Determine the [x, y] coordinate at the center of the cell enclosing the given text.  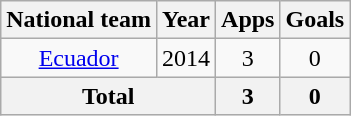
National team [79, 20]
Ecuador [79, 58]
Goals [315, 20]
Year [186, 20]
Total [108, 96]
2014 [186, 58]
Apps [248, 20]
